Capture the cell that displays the provided text and extract its [X, Y] central coordinate. 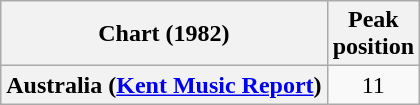
Chart (1982) [164, 34]
Peakposition [373, 34]
11 [373, 85]
Australia (Kent Music Report) [164, 85]
